Locate the cell with the specified text and output its [X, Y] center coordinate. 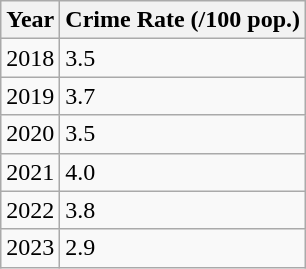
Crime Rate (/100 pop.) [183, 20]
2.9 [183, 248]
Year [30, 20]
2018 [30, 58]
2021 [30, 172]
4.0 [183, 172]
2023 [30, 248]
3.8 [183, 210]
3.7 [183, 96]
2019 [30, 96]
2020 [30, 134]
2022 [30, 210]
